Find where the given text appears and provide that cell's center as (x, y) coordinate. 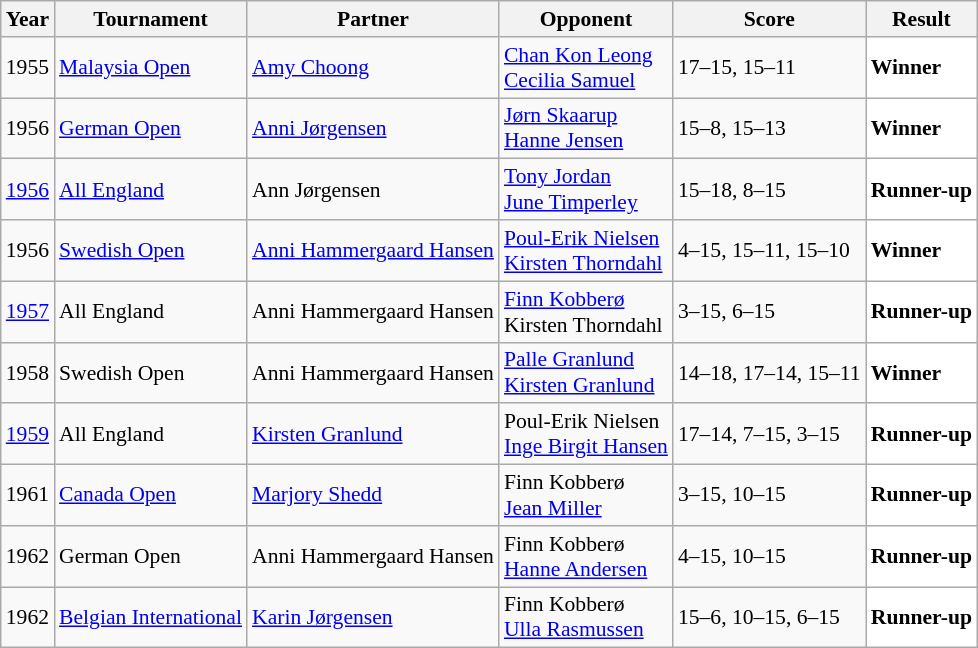
Karin Jørgensen (373, 618)
Tony Jordan June Timperley (586, 190)
3–15, 10–15 (770, 496)
Poul-Erik Nielsen Inge Birgit Hansen (586, 434)
4–15, 15–11, 15–10 (770, 250)
Year (28, 19)
1955 (28, 68)
Finn Kobberø Ulla Rasmussen (586, 618)
Canada Open (150, 496)
Score (770, 19)
1961 (28, 496)
Amy Choong (373, 68)
17–15, 15–11 (770, 68)
Marjory Shedd (373, 496)
4–15, 10–15 (770, 556)
Anni Jørgensen (373, 128)
Partner (373, 19)
14–18, 17–14, 15–11 (770, 372)
Opponent (586, 19)
Palle Granlund Kirsten Granlund (586, 372)
Poul-Erik Nielsen Kirsten Thorndahl (586, 250)
Kirsten Granlund (373, 434)
17–14, 7–15, 3–15 (770, 434)
Finn Kobberø Jean Miller (586, 496)
15–18, 8–15 (770, 190)
Ann Jørgensen (373, 190)
15–6, 10–15, 6–15 (770, 618)
Jørn Skaarup Hanne Jensen (586, 128)
Finn Kobberø Kirsten Thorndahl (586, 312)
Finn Kobberø Hanne Andersen (586, 556)
Chan Kon Leong Cecilia Samuel (586, 68)
Malaysia Open (150, 68)
1958 (28, 372)
Belgian International (150, 618)
1959 (28, 434)
3–15, 6–15 (770, 312)
1957 (28, 312)
15–8, 15–13 (770, 128)
Tournament (150, 19)
Result (922, 19)
